Search for the cell housing the specified text and yield its [X, Y] center coordinate. 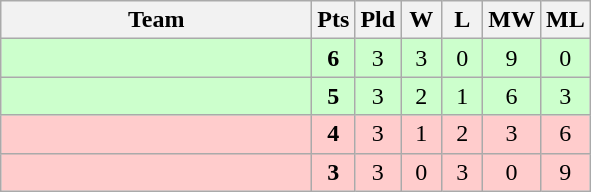
5 [334, 96]
MW [512, 20]
W [422, 20]
Team [156, 20]
Pts [334, 20]
4 [334, 134]
ML [565, 20]
Pld [378, 20]
L [462, 20]
